Search for the cell housing the specified text and yield its (X, Y) center coordinate. 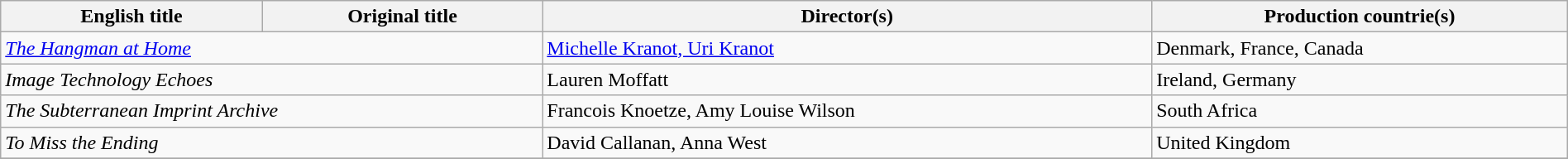
Francois Knoetze, Amy Louise Wilson (847, 111)
United Kingdom (1360, 142)
English title (132, 17)
Director(s) (847, 17)
Production countrie(s) (1360, 17)
South Africa (1360, 111)
Michelle Kranot, Uri Kranot (847, 48)
Image Technology Echoes (271, 79)
The Hangman at Home (271, 48)
Ireland, Germany (1360, 79)
Lauren Moffatt (847, 79)
The Subterranean Imprint Archive (271, 111)
Original title (402, 17)
To Miss the Ending (271, 142)
Denmark, France, Canada (1360, 48)
David Callanan, Anna West (847, 142)
